Output the [X, Y] coordinate of the center of the cell containing the given text.  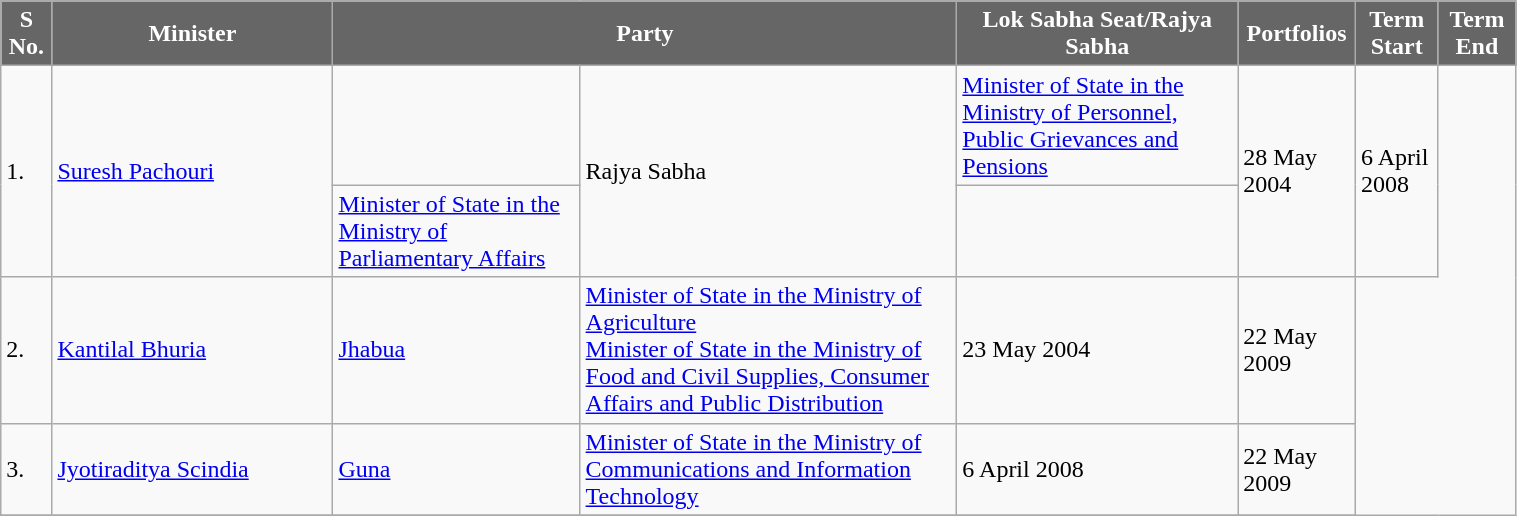
1. [26, 172]
Term End [1477, 34]
28 May 2004 [1297, 172]
Jhabua [456, 350]
Guna [456, 469]
Portfolios [1297, 34]
Minister [192, 34]
23 May 2004 [1098, 350]
Minister of State in the Ministry of Communications and Information Technology [768, 469]
Suresh Pachouri [192, 172]
2. [26, 350]
Minister of State in the Ministry of Parliamentary Affairs [456, 231]
Rajya Sabha [768, 172]
Kantilal Bhuria [192, 350]
Jyotiraditya Scindia [192, 469]
Term Start [1396, 34]
Lok Sabha Seat/Rajya Sabha [1098, 34]
Minister of State in the Ministry of Personnel, Public Grievances and Pensions [1098, 126]
Party [645, 34]
3. [26, 469]
S No. [26, 34]
